Identify which cell holds the provided text, then report its (x, y) central coordinate. 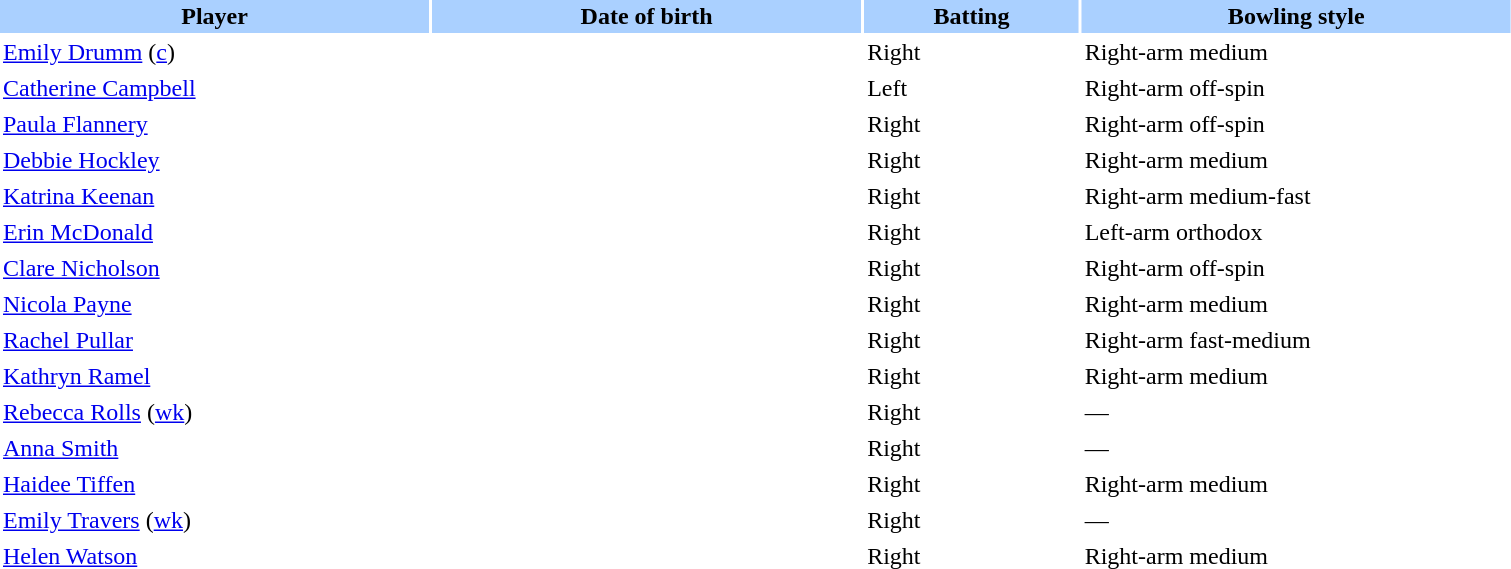
Emily Drumm (c) (214, 52)
Catherine Campbell (214, 88)
Kathryn Ramel (214, 376)
Katrina Keenan (214, 196)
Bowling style (1296, 16)
Anna Smith (214, 448)
Nicola Payne (214, 304)
Date of birth (646, 16)
Emily Travers (wk) (214, 520)
Batting (972, 16)
Erin McDonald (214, 232)
Clare Nicholson (214, 268)
Right-arm fast-medium (1296, 340)
Rachel Pullar (214, 340)
Debbie Hockley (214, 160)
Rebecca Rolls (wk) (214, 412)
Right-arm medium-fast (1296, 196)
Haidee Tiffen (214, 484)
Left-arm orthodox (1296, 232)
Player (214, 16)
Left (972, 88)
Paula Flannery (214, 124)
